Extract the [X, Y] coordinate from the center of the cell holding the provided text.  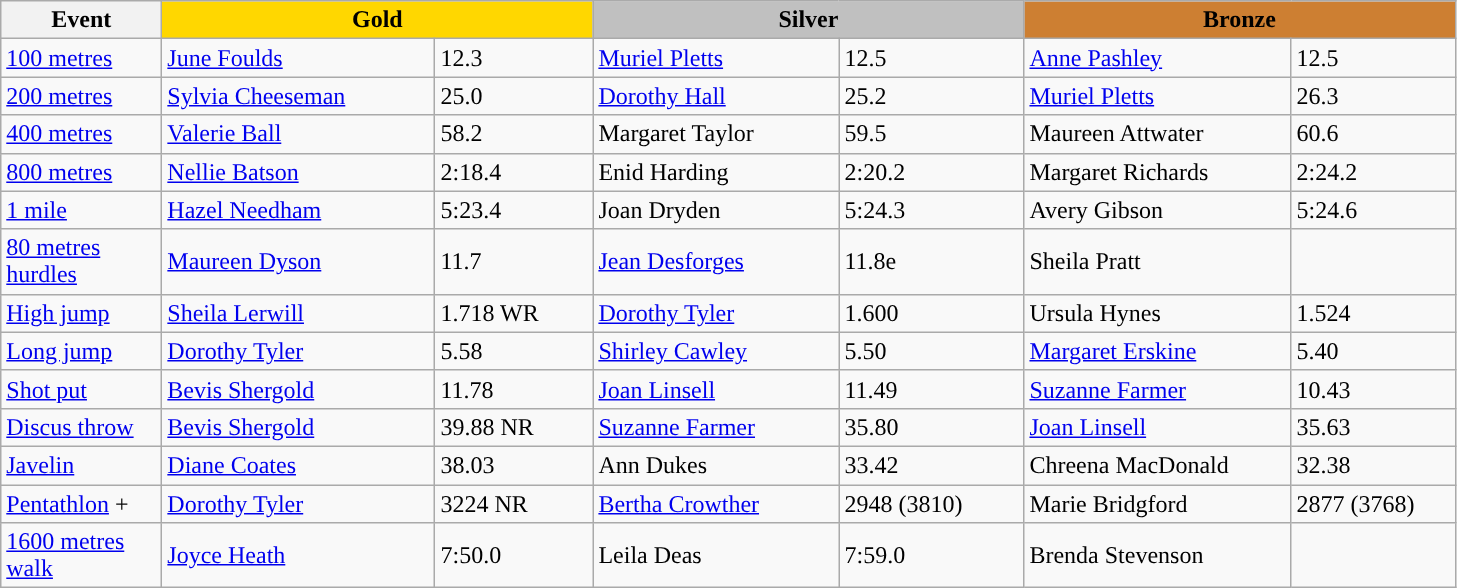
1 mile [82, 210]
1.600 [932, 313]
Shirley Cawley [716, 351]
Pentathlon + [82, 503]
Jean Desforges [716, 262]
10.43 [1373, 389]
5:24.6 [1373, 210]
Joyce Heath [298, 556]
Event [82, 20]
Margaret Erskine [1158, 351]
11.7 [514, 262]
25.0 [514, 96]
5:24.3 [932, 210]
60.6 [1373, 134]
11.8e [932, 262]
11.49 [932, 389]
26.3 [1373, 96]
Long jump [82, 351]
Bertha Crowther [716, 503]
5:23.4 [514, 210]
June Foulds [298, 58]
35.63 [1373, 427]
Valerie Ball [298, 134]
Sheila Pratt [1158, 262]
Joan Dryden [716, 210]
Discus throw [82, 427]
7:59.0 [932, 556]
Avery Gibson [1158, 210]
38.03 [514, 465]
Silver [808, 20]
800 metres [82, 172]
100 metres [82, 58]
Margaret Richards [1158, 172]
Brenda Stevenson [1158, 556]
400 metres [82, 134]
Shot put [82, 389]
Marie Bridgford [1158, 503]
Sylvia Cheeseman [298, 96]
Ann Dukes [716, 465]
58.2 [514, 134]
Sheila Lerwill [298, 313]
2:18.4 [514, 172]
Anne Pashley [1158, 58]
32.38 [1373, 465]
5.58 [514, 351]
1600 metres walk [82, 556]
Gold [378, 20]
Javelin [82, 465]
Margaret Taylor [716, 134]
2:20.2 [932, 172]
Dorothy Hall [716, 96]
5.40 [1373, 351]
Bronze [1240, 20]
Diane Coates [298, 465]
Chreena MacDonald [1158, 465]
7:50.0 [514, 556]
12.3 [514, 58]
80 metres hurdles [82, 262]
2:24.2 [1373, 172]
2877 (3768) [1373, 503]
33.42 [932, 465]
3224 NR [514, 503]
59.5 [932, 134]
1.718 WR [514, 313]
25.2 [932, 96]
11.78 [514, 389]
High jump [82, 313]
2948 (3810) [932, 503]
Hazel Needham [298, 210]
200 metres [82, 96]
Maureen Dyson [298, 262]
Nellie Batson [298, 172]
Maureen Attwater [1158, 134]
Enid Harding [716, 172]
5.50 [932, 351]
39.88 NR [514, 427]
35.80 [932, 427]
Leila Deas [716, 556]
Ursula Hynes [1158, 313]
1.524 [1373, 313]
